Capture the cell that displays the provided text and extract its [x, y] central coordinate. 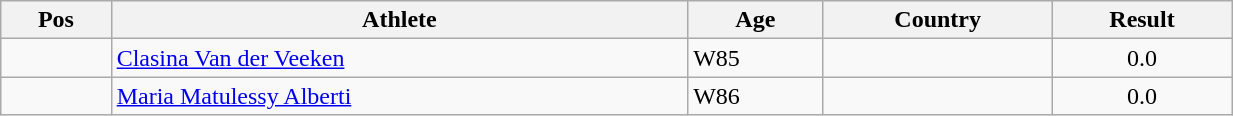
Age [756, 20]
Clasina Van der Veeken [399, 58]
Result [1142, 20]
Athlete [399, 20]
Country [938, 20]
W86 [756, 96]
Pos [56, 20]
Maria Matulessy Alberti [399, 96]
W85 [756, 58]
